Find where the given text appears and provide that cell's center as (x, y) coordinate. 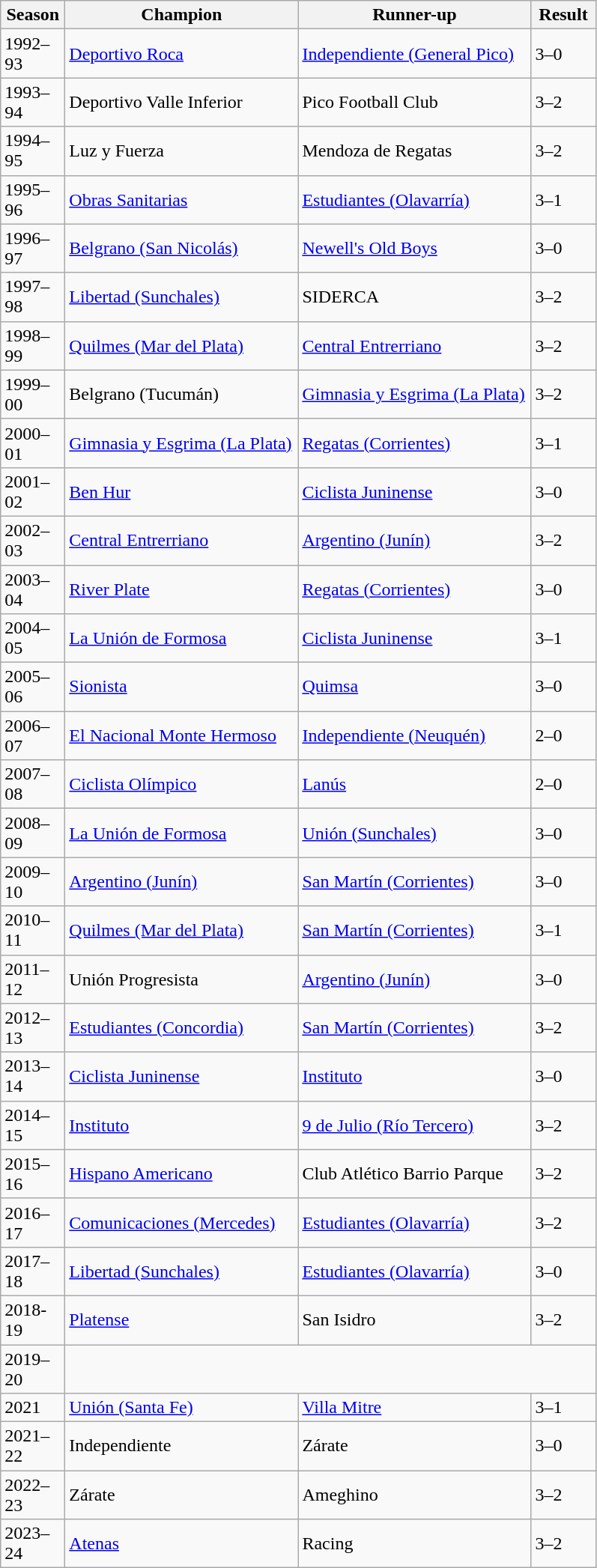
Result (563, 15)
2019–20 (33, 1369)
Lanús (415, 785)
Sionista (181, 687)
Atenas (181, 1544)
River Plate (181, 589)
Quimsa (415, 687)
Villa Mitre (415, 1408)
1994–95 (33, 151)
1995–96 (33, 199)
2005–06 (33, 687)
2002–03 (33, 541)
Ben Hur (181, 491)
Hispano Americano (181, 1174)
Independiente (Neuquén) (415, 735)
SIDERCA (415, 297)
2000–01 (33, 443)
2014–15 (33, 1125)
Independiente (181, 1447)
2018-19 (33, 1319)
2022–23 (33, 1495)
2001–02 (33, 491)
2021–22 (33, 1447)
2009–10 (33, 882)
2017–18 (33, 1271)
2004–05 (33, 638)
Deportivo Roca (181, 54)
2006–07 (33, 735)
Independiente (General Pico) (415, 54)
Runner-up (415, 15)
Ameghino (415, 1495)
2010–11 (33, 930)
Comunicaciones (Mercedes) (181, 1222)
Obras Sanitarias (181, 199)
Champion (181, 15)
Mendoza de Regatas (415, 151)
2012–13 (33, 1027)
Belgrano (Tucumán) (181, 394)
9 de Julio (Río Tercero) (415, 1125)
Unión (Santa Fe) (181, 1408)
2016–17 (33, 1222)
1999–00 (33, 394)
2007–08 (33, 785)
2003–04 (33, 589)
1993–94 (33, 102)
Unión Progresista (181, 979)
Platense (181, 1319)
Newell's Old Boys (415, 249)
Ciclista Olímpico (181, 785)
Racing (415, 1544)
San Isidro (415, 1319)
2021 (33, 1408)
Club Atlético Barrio Parque (415, 1174)
2015–16 (33, 1174)
2008–09 (33, 833)
Deportivo Valle Inferior (181, 102)
1996–97 (33, 249)
2023–24 (33, 1544)
Unión (Sunchales) (415, 833)
Belgrano (San Nicolás) (181, 249)
Estudiantes (Concordia) (181, 1027)
Luz y Fuerza (181, 151)
1992–93 (33, 54)
Season (33, 15)
1997–98 (33, 297)
El Nacional Monte Hermoso (181, 735)
1998–99 (33, 346)
2011–12 (33, 979)
Pico Football Club (415, 102)
2013–14 (33, 1077)
